Find where the given text appears and provide that cell's center as [x, y] coordinate. 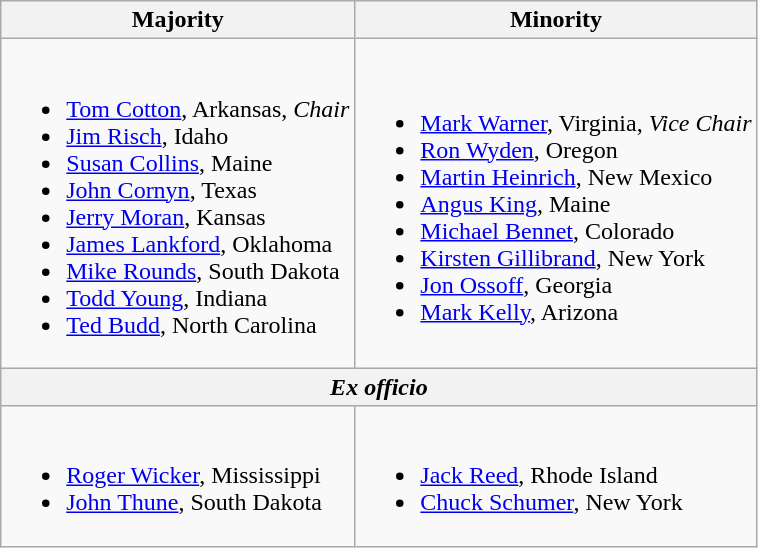
Minority [556, 20]
Majority [178, 20]
Jack Reed, Rhode IslandChuck Schumer, New York [556, 476]
Roger Wicker, MississippiJohn Thune, South Dakota [178, 476]
Ex officio [379, 387]
